Scan for the cell matching the given text and deliver its [X, Y] coordinate at center. 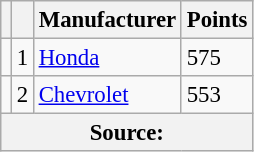
2 [22, 95]
Honda [107, 58]
Points [216, 20]
Chevrolet [107, 95]
575 [216, 58]
1 [22, 58]
Manufacturer [107, 20]
553 [216, 95]
Source: [127, 133]
